Locate the cell with the specified text and output its (X, Y) center coordinate. 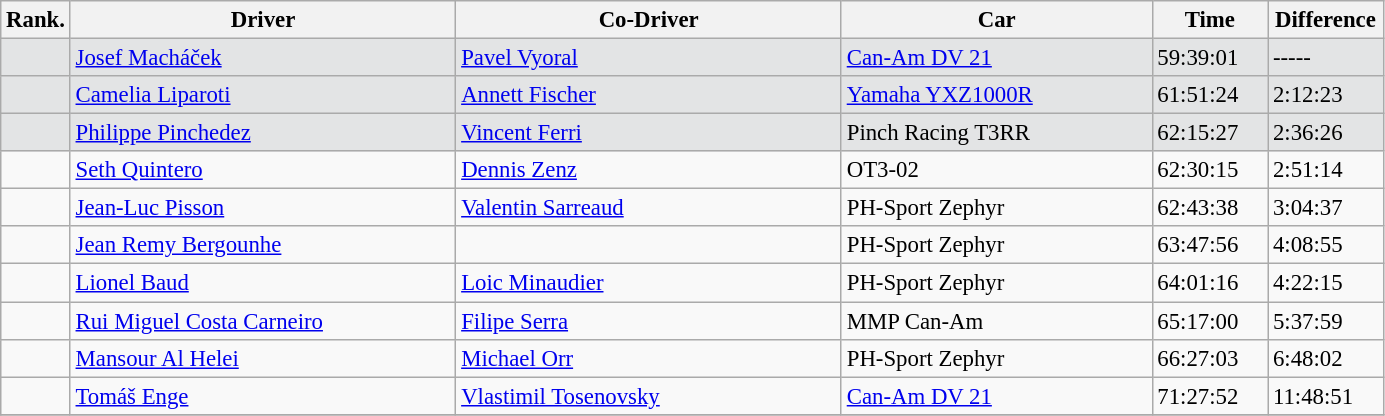
Rui Miguel Costa Carneiro (263, 321)
2:12:23 (1326, 95)
64:01:16 (1210, 283)
71:27:52 (1210, 396)
2:51:14 (1326, 170)
4:08:55 (1326, 245)
Lionel Baud (263, 283)
6:48:02 (1326, 358)
Valentin Sarreaud (649, 208)
Car (996, 20)
59:39:01 (1210, 58)
Seth Quintero (263, 170)
Time (1210, 20)
Tomáš Enge (263, 396)
4:22:15 (1326, 283)
65:17:00 (1210, 321)
Yamaha YXZ1000R (996, 95)
MMP Can-Am (996, 321)
Filipe Serra (649, 321)
Camelia Liparoti (263, 95)
Jean-Luc Pisson (263, 208)
Michael Orr (649, 358)
Josef Macháček (263, 58)
Difference (1326, 20)
Co-Driver (649, 20)
66:27:03 (1210, 358)
5:37:59 (1326, 321)
11:48:51 (1326, 396)
Vincent Ferri (649, 133)
62:43:38 (1210, 208)
Pinch Racing T3RR (996, 133)
62:30:15 (1210, 170)
Annett Fischer (649, 95)
----- (1326, 58)
Mansour Al Helei (263, 358)
3:04:37 (1326, 208)
2:36:26 (1326, 133)
Vlastimil Tosenovsky (649, 396)
63:47:56 (1210, 245)
Philippe Pinchedez (263, 133)
Rank. (36, 20)
Driver (263, 20)
OT3-02 (996, 170)
62:15:27 (1210, 133)
Jean Remy Bergounhe (263, 245)
61:51:24 (1210, 95)
Dennis Zenz (649, 170)
Pavel Vyoral (649, 58)
Loic Minaudier (649, 283)
